From the cell containing the given text, extract its center point as (X, Y) coordinate. 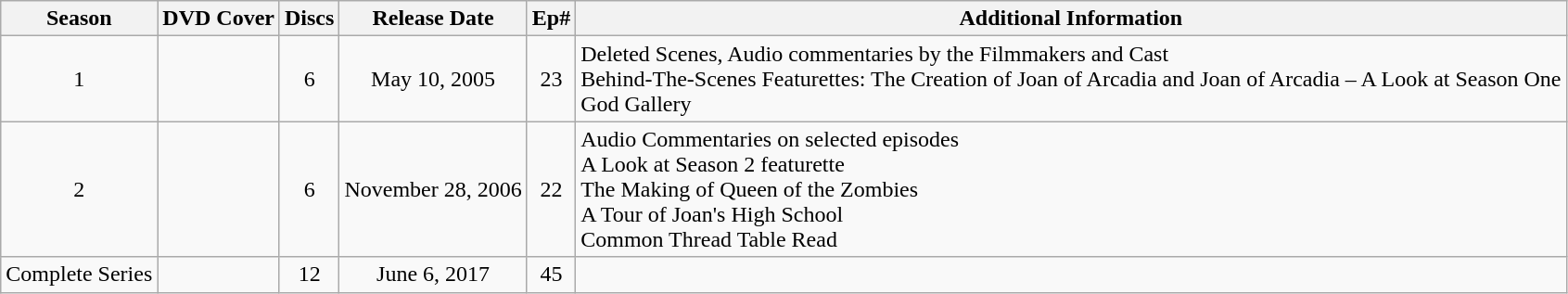
Season (80, 19)
Additional Information (1071, 19)
Discs (309, 19)
November 28, 2006 (433, 189)
Ep# (551, 19)
June 6, 2017 (433, 275)
Complete Series (80, 275)
DVD Cover (219, 19)
1 (80, 79)
2 (80, 189)
Release Date (433, 19)
23 (551, 79)
May 10, 2005 (433, 79)
45 (551, 275)
12 (309, 275)
22 (551, 189)
